Output the (x, y) coordinate of the center of the cell containing the given text.  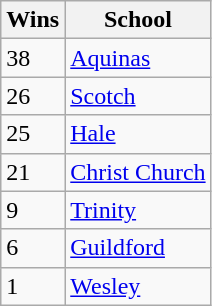
Wins (33, 20)
Hale (138, 134)
Wesley (138, 286)
Guildford (138, 248)
38 (33, 58)
Aquinas (138, 58)
25 (33, 134)
26 (33, 96)
6 (33, 248)
1 (33, 286)
School (138, 20)
9 (33, 210)
21 (33, 172)
Christ Church (138, 172)
Scotch (138, 96)
Trinity (138, 210)
